Scan for the cell matching the given text and deliver its [x, y] coordinate at center. 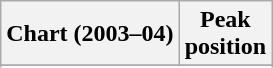
Peakposition [225, 34]
Chart (2003–04) [90, 34]
